Identify which cell holds the provided text, then report its (x, y) central coordinate. 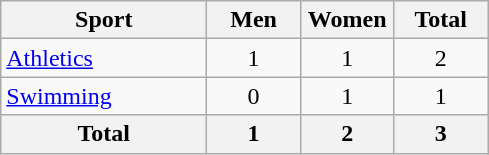
Sport (104, 20)
0 (254, 96)
Swimming (104, 96)
Men (254, 20)
3 (441, 134)
Athletics (104, 58)
Women (347, 20)
